Find where the given text appears and provide that cell's center as (X, Y) coordinate. 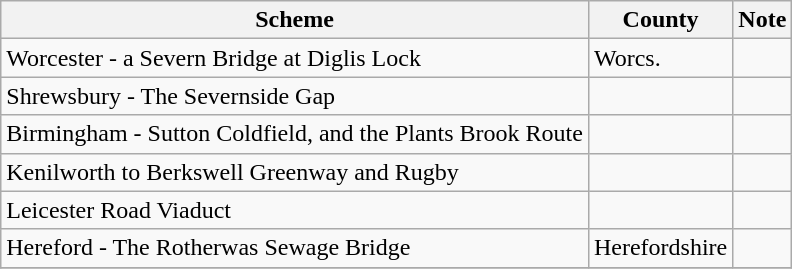
Hereford - The Rotherwas Sewage Bridge (295, 248)
Scheme (295, 20)
Leicester Road Viaduct (295, 210)
Worcs. (660, 58)
County (660, 20)
Kenilworth to Berkswell Greenway and Rugby (295, 172)
Note (762, 20)
Birmingham - Sutton Coldfield, and the Plants Brook Route (295, 134)
Herefordshire (660, 248)
Worcester - a Severn Bridge at Diglis Lock (295, 58)
Shrewsbury - The Severnside Gap (295, 96)
